Capture the cell that displays the provided text and extract its (X, Y) central coordinate. 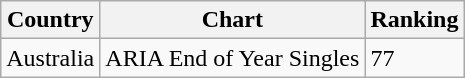
ARIA End of Year Singles (232, 58)
Australia (50, 58)
77 (414, 58)
Ranking (414, 20)
Chart (232, 20)
Country (50, 20)
